Scan for the cell matching the given text and deliver its (x, y) coordinate at center. 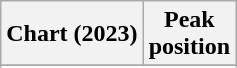
Chart (2023) (72, 34)
Peakposition (189, 34)
